Identify which cell holds the provided text, then report its [x, y] central coordinate. 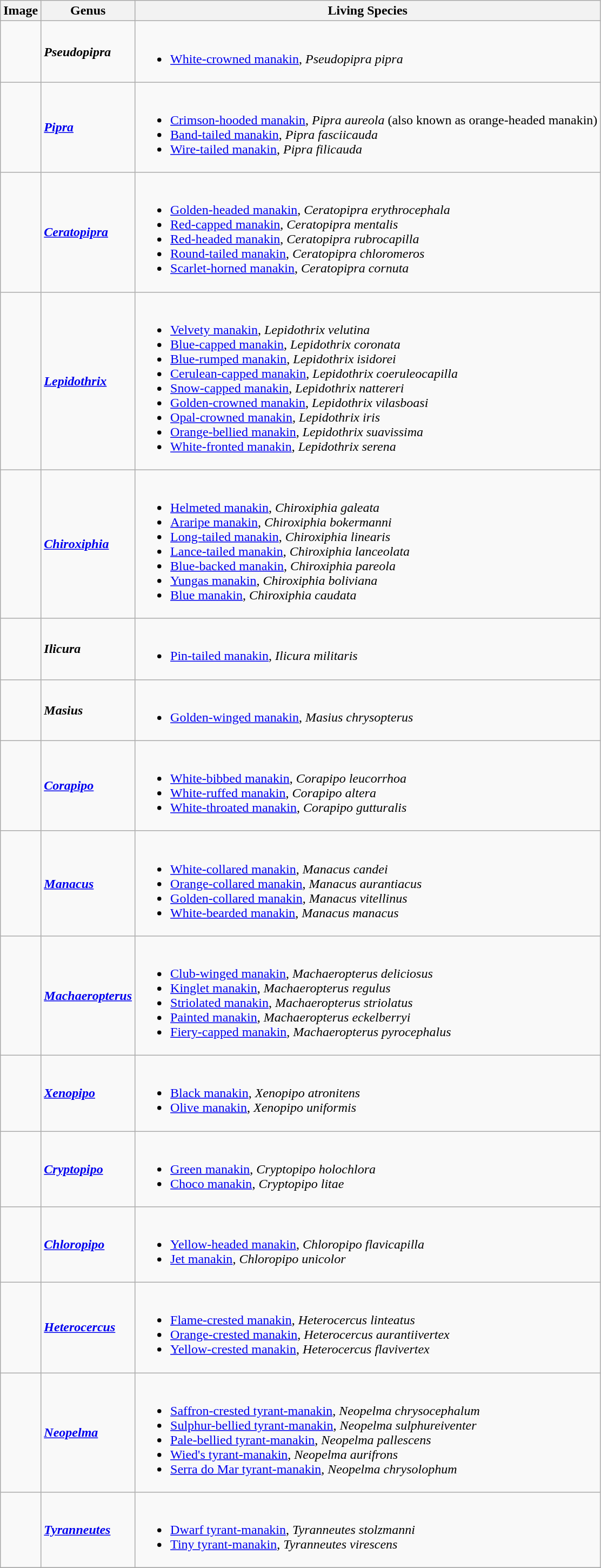
Pipra [88, 128]
Black manakin, Xenopipo atronitensOlive manakin, Xenopipo uniformis [368, 1093]
Machaeropterus [88, 996]
Heterocercus [88, 1327]
Xenopipo [88, 1093]
Pin-tailed manakin, Ilicura militaris [368, 649]
Green manakin, Cryptopipo holochloraChoco manakin, Cryptopipo litae [368, 1169]
White-bibbed manakin, Corapipo leucorrhoaWhite-ruffed manakin, Corapipo alteraWhite-throated manakin, Corapipo gutturalis [368, 786]
Lepidothrix [88, 381]
Yellow-headed manakin, Chloropipo flavicapillaJet manakin, Chloropipo unicolor [368, 1245]
Flame-crested manakin, Heterocercus linteatusOrange-crested manakin, Heterocercus aurantiivertexYellow-crested manakin, Heterocercus flavivertex [368, 1327]
Corapipo [88, 786]
Genus [88, 11]
Image [21, 11]
Crimson-hooded manakin, Pipra aureola (also known as orange-headed manakin)Band-tailed manakin, Pipra fasciicaudaWire-tailed manakin, Pipra filicauda [368, 128]
Manacus [88, 883]
Pseudopipra [88, 52]
Neopelma [88, 1432]
Ilicura [88, 649]
Chiroxiphia [88, 544]
Ceratopipra [88, 232]
Chloropipo [88, 1245]
Living Species [368, 11]
Golden-winged manakin, Masius chrysopterus [368, 710]
Dwarf tyrant-manakin, Tyranneutes stolzmanniTiny tyrant-manakin, Tyranneutes virescens [368, 1530]
Cryptopipo [88, 1169]
Tyranneutes [88, 1530]
Masius [88, 710]
White-crowned manakin, Pseudopipra pipra [368, 52]
